Locate the cell with the specified text and output its (X, Y) center coordinate. 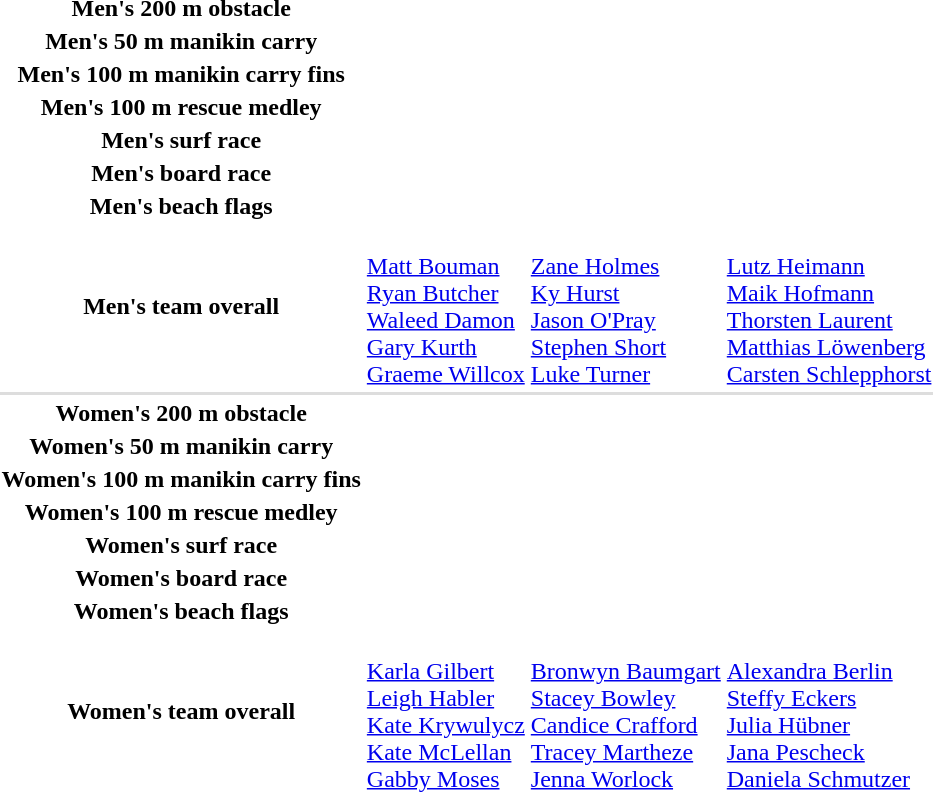
Women's beach flags (181, 611)
Women's surf race (181, 545)
Women's 200 m obstacle (181, 413)
Lutz HeimannMaik HofmannThorsten LaurentMatthias LöwenbergCarsten Schlepphorst (829, 306)
Women's 100 m manikin carry fins (181, 479)
Men's team overall (181, 306)
Men's beach flags (181, 206)
Women's 100 m rescue medley (181, 512)
Women's board race (181, 578)
Men's 50 m manikin carry (181, 41)
Men's surf race (181, 140)
Zane HolmesKy HurstJason O'PrayStephen ShortLuke Turner (626, 306)
Women's 50 m manikin carry (181, 446)
Matt BoumanRyan ButcherWaleed DamonGary KurthGraeme Willcox (446, 306)
Men's 100 m rescue medley (181, 107)
Men's 100 m manikin carry fins (181, 74)
Men's board race (181, 173)
